Provide the [X, Y] coordinate of the cell's center where the given text is located.  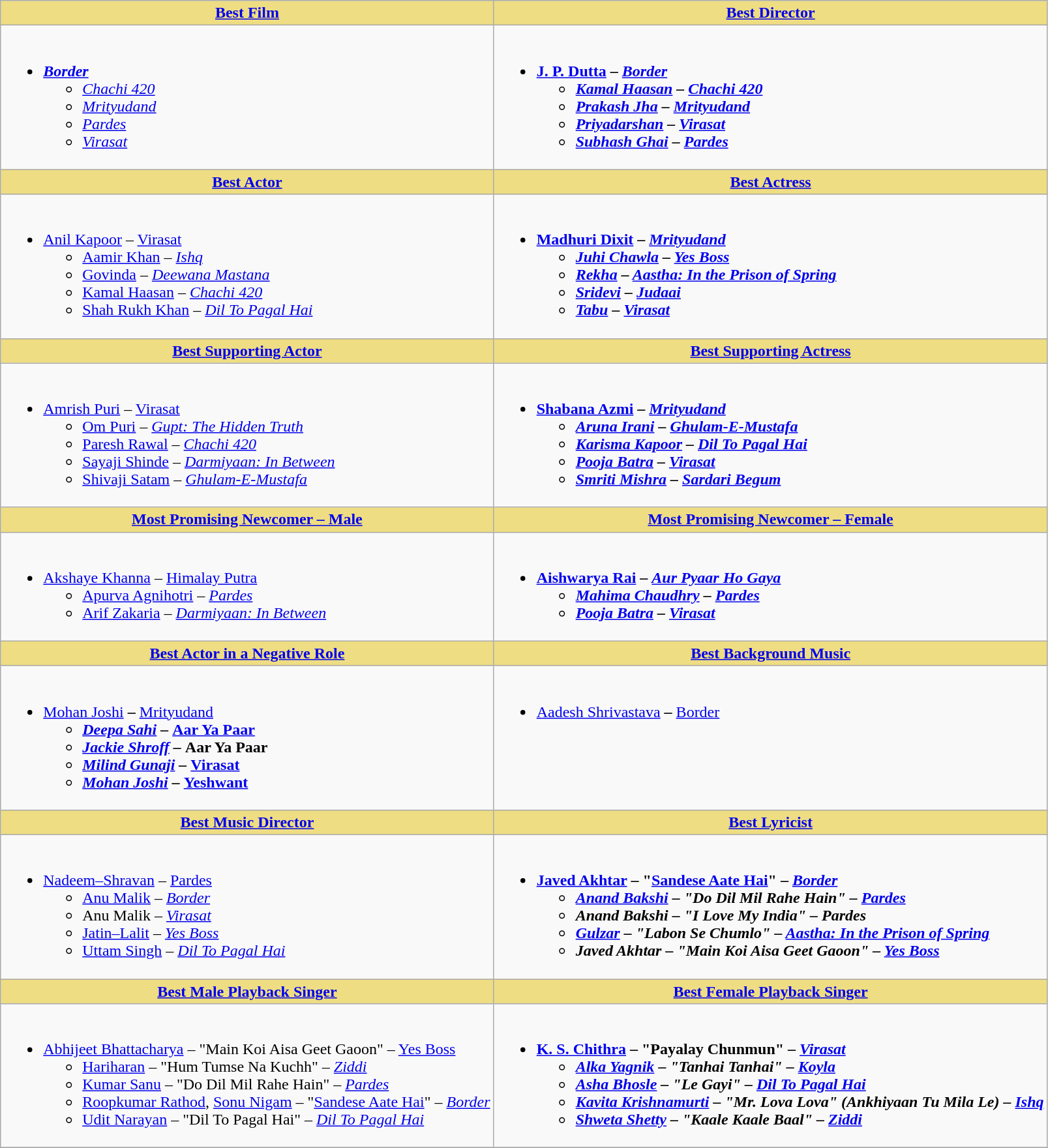
Best Actor [247, 182]
Most Promising Newcomer – Male [247, 520]
Mohan Joshi – MrityudandDeepa Sahi – Aar Ya PaarJackie Shroff – Aar Ya PaarMilind Gunaji – VirasatMohan Joshi – Yeshwant [247, 738]
Best Supporting Actor [247, 351]
Nadeem–Shravan – PardesAnu Malik – BorderAnu Malik – VirasatJatin–Lalit – Yes BossUttam Singh – Dil To Pagal Hai [247, 906]
Best Background Music [771, 653]
Aishwarya Rai – Aur Pyaar Ho GayaMahima Chaudhry – PardesPooja Batra – Virasat [771, 587]
Anil Kapoor – VirasatAamir Khan – IshqGovinda – Deewana MastanaKamal Haasan – Chachi 420Shah Rukh Khan – Dil To Pagal Hai [247, 266]
Madhuri Dixit – MrityudandJuhi Chawla – Yes BossRekha – Aastha: In the Prison of SpringSridevi – JudaaiTabu – Virasat [771, 266]
Shabana Azmi – MrityudandAruna Irani – Ghulam-E-MustafaKarisma Kapoor – Dil To Pagal HaiPooja Batra – VirasatSmriti Mishra – Sardari Begum [771, 435]
Best Supporting Actress [771, 351]
BorderChachi 420MrityudandPardesVirasat [247, 98]
Best Director [771, 13]
Best Male Playback Singer [247, 992]
Best Female Playback Singer [771, 992]
Amrish Puri – VirasatOm Puri – Gupt: The Hidden TruthParesh Rawal – Chachi 420Sayaji Shinde – Darmiyaan: In BetweenShivaji Satam – Ghulam-E-Mustafa [247, 435]
Best Film [247, 13]
Best Lyricist [771, 822]
Aadesh Shrivastava – Border [771, 738]
Best Actress [771, 182]
Akshaye Khanna – Himalay PutraApurva Agnihotri – PardesArif Zakaria – Darmiyaan: In Between [247, 587]
Most Promising Newcomer – Female [771, 520]
Best Actor in a Negative Role [247, 653]
J. P. Dutta – BorderKamal Haasan – Chachi 420Prakash Jha – MrityudandPriyadarshan – VirasatSubhash Ghai – Pardes [771, 98]
Best Music Director [247, 822]
